Output the (X, Y) coordinate of the center of the cell containing the given text.  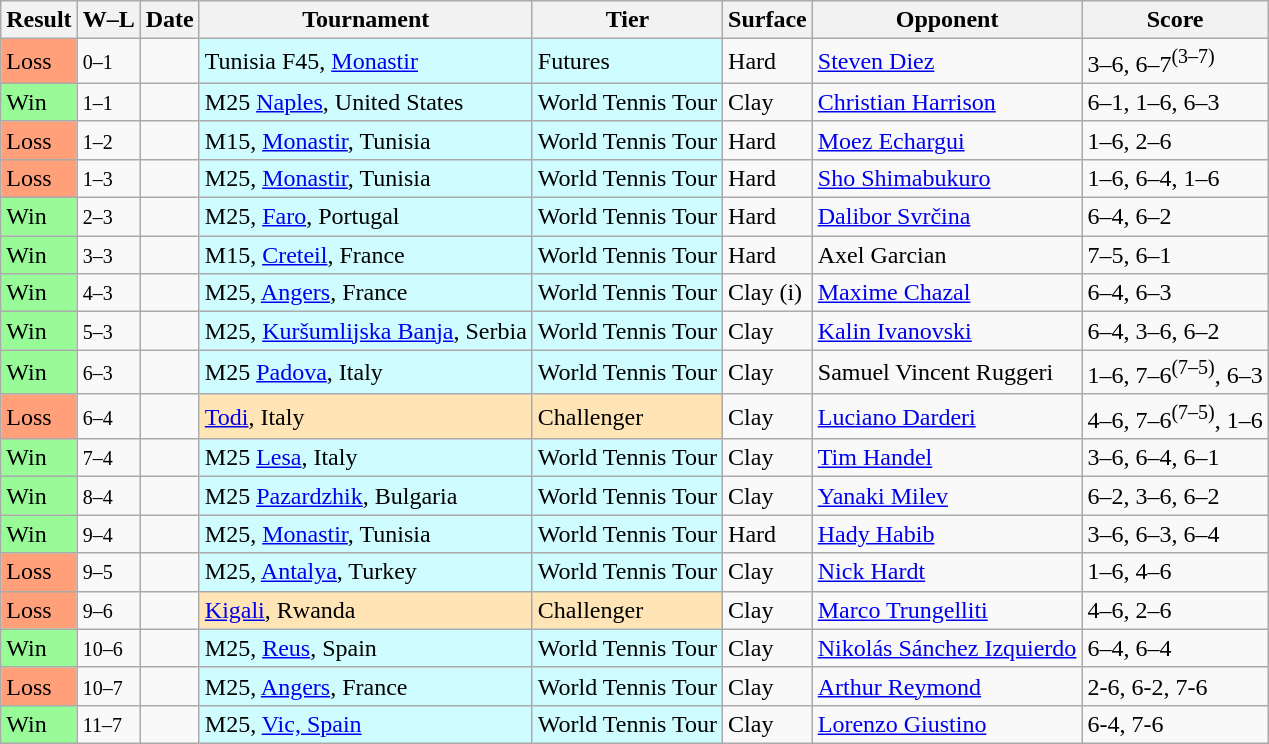
Maxime Chazal (947, 293)
1–1 (108, 102)
6–4, 6–3 (1175, 293)
Nick Hardt (947, 572)
M25, Reus, Spain (366, 648)
Christian Harrison (947, 102)
1–6, 2–6 (1175, 140)
Sho Shimabukuro (947, 178)
9–6 (108, 610)
Clay (i) (768, 293)
Samuel Vincent Ruggeri (947, 372)
6–3 (108, 372)
Opponent (947, 20)
M15, Creteil, France (366, 255)
7–4 (108, 458)
Hady Habib (947, 534)
6–2, 3–6, 6–2 (1175, 496)
1–6, 4–6 (1175, 572)
1–6, 7–6(7–5), 6–3 (1175, 372)
4–3 (108, 293)
6–4, 6–2 (1175, 217)
4–6, 7–6(7–5), 1–6 (1175, 416)
2–3 (108, 217)
3–3 (108, 255)
6–1, 1–6, 6–3 (1175, 102)
Dalibor Svrčina (947, 217)
10–7 (108, 686)
9–4 (108, 534)
1–3 (108, 178)
Tournament (366, 20)
M25 Pazardzhik, Bulgaria (366, 496)
0–1 (108, 62)
Moez Echargui (947, 140)
M25, Vic, Spain (366, 724)
Axel Garcian (947, 255)
3–6, 6–3, 6–4 (1175, 534)
Result (39, 20)
W–L (108, 20)
Tim Handel (947, 458)
Kigali, Rwanda (366, 610)
M25 Padova, Italy (366, 372)
Luciano Darderi (947, 416)
M15, Monastir, Tunisia (366, 140)
4–6, 2–6 (1175, 610)
6–4, 3–6, 6–2 (1175, 331)
11–7 (108, 724)
6–4 (108, 416)
3–6, 6–4, 6–1 (1175, 458)
M25, Kuršumlijska Banja, Serbia (366, 331)
3–6, 6–7(3–7) (1175, 62)
Steven Diez (947, 62)
10–6 (108, 648)
Surface (768, 20)
6-4, 7-6 (1175, 724)
Tier (627, 20)
Lorenzo Giustino (947, 724)
Score (1175, 20)
9–5 (108, 572)
M25, Faro, Portugal (366, 217)
M25, Antalya, Turkey (366, 572)
Yanaki Milev (947, 496)
7–5, 6–1 (1175, 255)
Arthur Reymond (947, 686)
1–6, 6–4, 1–6 (1175, 178)
5–3 (108, 331)
1–2 (108, 140)
8–4 (108, 496)
6–4, 6–4 (1175, 648)
Date (170, 20)
Futures (627, 62)
Tunisia F45, Monastir (366, 62)
M25 Naples, United States (366, 102)
Kalin Ivanovski (947, 331)
Todi, Italy (366, 416)
M25 Lesa, Italy (366, 458)
2-6, 6-2, 7-6 (1175, 686)
Nikolás Sánchez Izquierdo (947, 648)
Marco Trungelliti (947, 610)
